Capture the cell that displays the provided text and extract its [x, y] central coordinate. 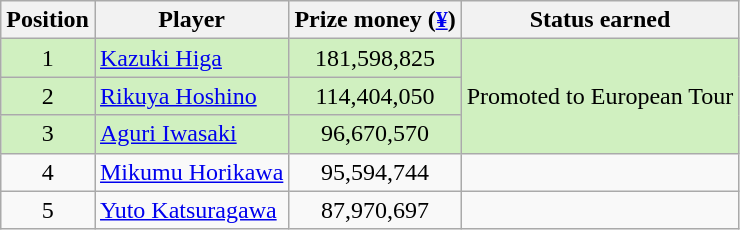
4 [48, 172]
Yuto Katsuragawa [191, 210]
2 [48, 96]
1 [48, 58]
Prize money (¥) [375, 20]
3 [48, 134]
96,670,570 [375, 134]
87,970,697 [375, 210]
Mikumu Horikawa [191, 172]
Status earned [600, 20]
Kazuki Higa [191, 58]
Aguri Iwasaki [191, 134]
Promoted to European Tour [600, 96]
Rikuya Hoshino [191, 96]
95,594,744 [375, 172]
Player [191, 20]
5 [48, 210]
Position [48, 20]
114,404,050 [375, 96]
181,598,825 [375, 58]
